Locate the cell with the specified text and output its (x, y) center coordinate. 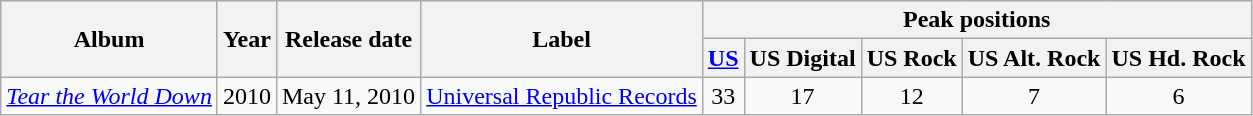
Album (110, 39)
Universal Republic Records (562, 96)
US Hd. Rock (1178, 58)
2010 (246, 96)
Year (246, 39)
7 (1034, 96)
Tear the World Down (110, 96)
12 (912, 96)
33 (723, 96)
US Alt. Rock (1034, 58)
US Rock (912, 58)
May 11, 2010 (348, 96)
Peak positions (976, 20)
US (723, 58)
US Digital (802, 58)
Release date (348, 39)
17 (802, 96)
Label (562, 39)
6 (1178, 96)
